Return the [X, Y] coordinate for the center point of the cell that contains the specified text.  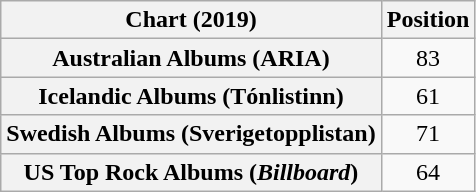
61 [428, 96]
Swedish Albums (Sverigetopplistan) [191, 134]
Australian Albums (ARIA) [191, 58]
64 [428, 172]
71 [428, 134]
Icelandic Albums (Tónlistinn) [191, 96]
83 [428, 58]
Chart (2019) [191, 20]
US Top Rock Albums (Billboard) [191, 172]
Position [428, 20]
